Output the [X, Y] coordinate of the center of the cell containing the given text.  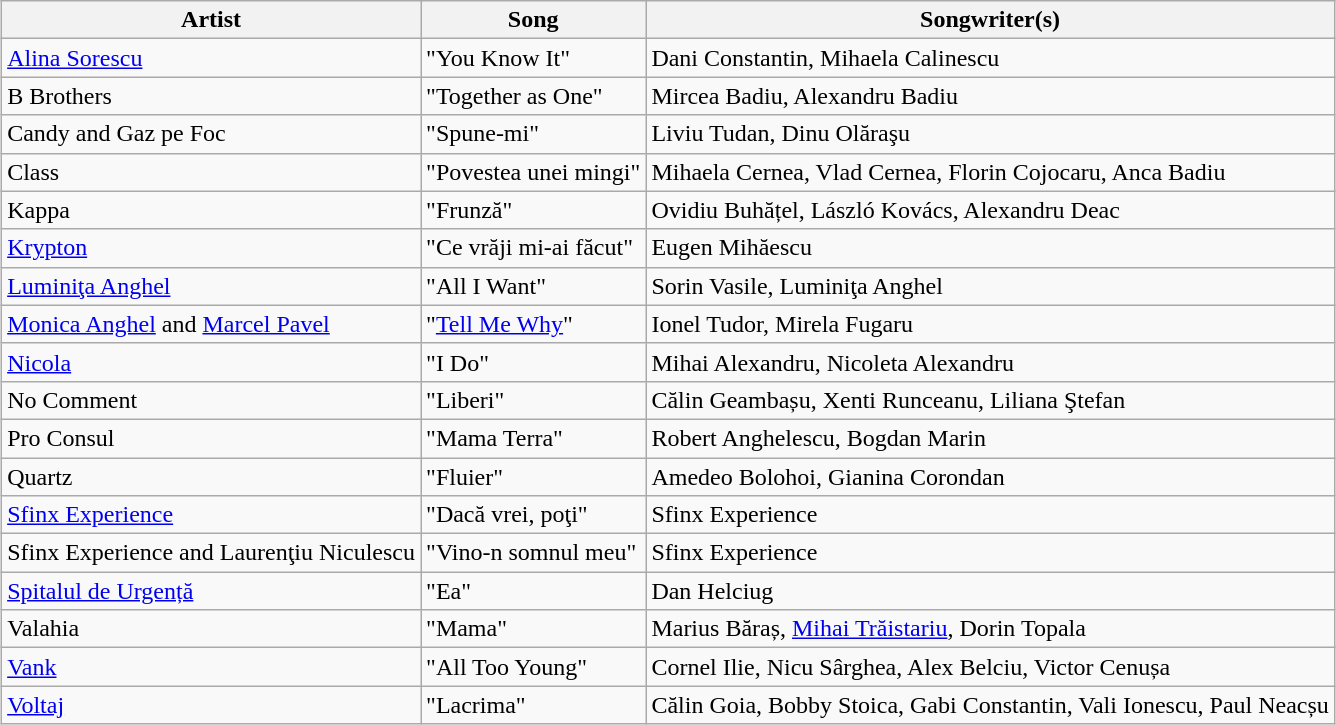
Nicola [212, 362]
Amedeo Bolohoi, Gianina Corondan [990, 477]
Artist [212, 20]
B Brothers [212, 96]
"Lacrima" [534, 705]
"Povestea unei mingi" [534, 172]
"You Know It" [534, 58]
Ovidiu Buhățel, László Kovács, Alexandru Deac [990, 210]
Sfinx Experience and Laurenţiu Niculescu [212, 553]
Class [212, 172]
"Tell Me Why" [534, 324]
"Ea" [534, 591]
"Mama" [534, 629]
Krypton [212, 248]
"All Too Young" [534, 667]
"Spune-mi" [534, 134]
Marius Băraș, Mihai Trăistariu, Dorin Topala [990, 629]
"Together as One" [534, 96]
Mircea Badiu, Alexandru Badiu [990, 96]
Voltaj [212, 705]
"Dacă vrei, poţi" [534, 515]
Mihai Alexandru, Nicoleta Alexandru [990, 362]
No Comment [212, 400]
Songwriter(s) [990, 20]
"All I Want" [534, 286]
Alina Sorescu [212, 58]
Candy and Gaz pe Foc [212, 134]
Robert Anghelescu, Bogdan Marin [990, 438]
Sorin Vasile, Luminiţa Anghel [990, 286]
"Ce vrăji mi-ai făcut" [534, 248]
Dani Constantin, Mihaela Calinescu [990, 58]
Quartz [212, 477]
Luminiţa Anghel [212, 286]
Kappa [212, 210]
Vank [212, 667]
"I Do" [534, 362]
Pro Consul [212, 438]
"Liberi" [534, 400]
Liviu Tudan, Dinu Olăraşu [990, 134]
Eugen Mihăescu [990, 248]
Călin Goia, Bobby Stoica, Gabi Constantin, Vali Ionescu, Paul Neacșu [990, 705]
Spitalul de Urgență [212, 591]
"Vino-n somnul meu" [534, 553]
Valahia [212, 629]
Mihaela Cernea, Vlad Cernea, Florin Cojocaru, Anca Badiu [990, 172]
Dan Helciug [990, 591]
Song [534, 20]
"Mama Terra" [534, 438]
"Frunză" [534, 210]
Ionel Tudor, Mirela Fugaru [990, 324]
Călin Geambașu, Xenti Runceanu, Liliana Ştefan [990, 400]
Monica Anghel and Marcel Pavel [212, 324]
Cornel Ilie, Nicu Sârghea, Alex Belciu, Victor Cenușa [990, 667]
"Fluier" [534, 477]
